Locate the cell with the specified text and output its (x, y) center coordinate. 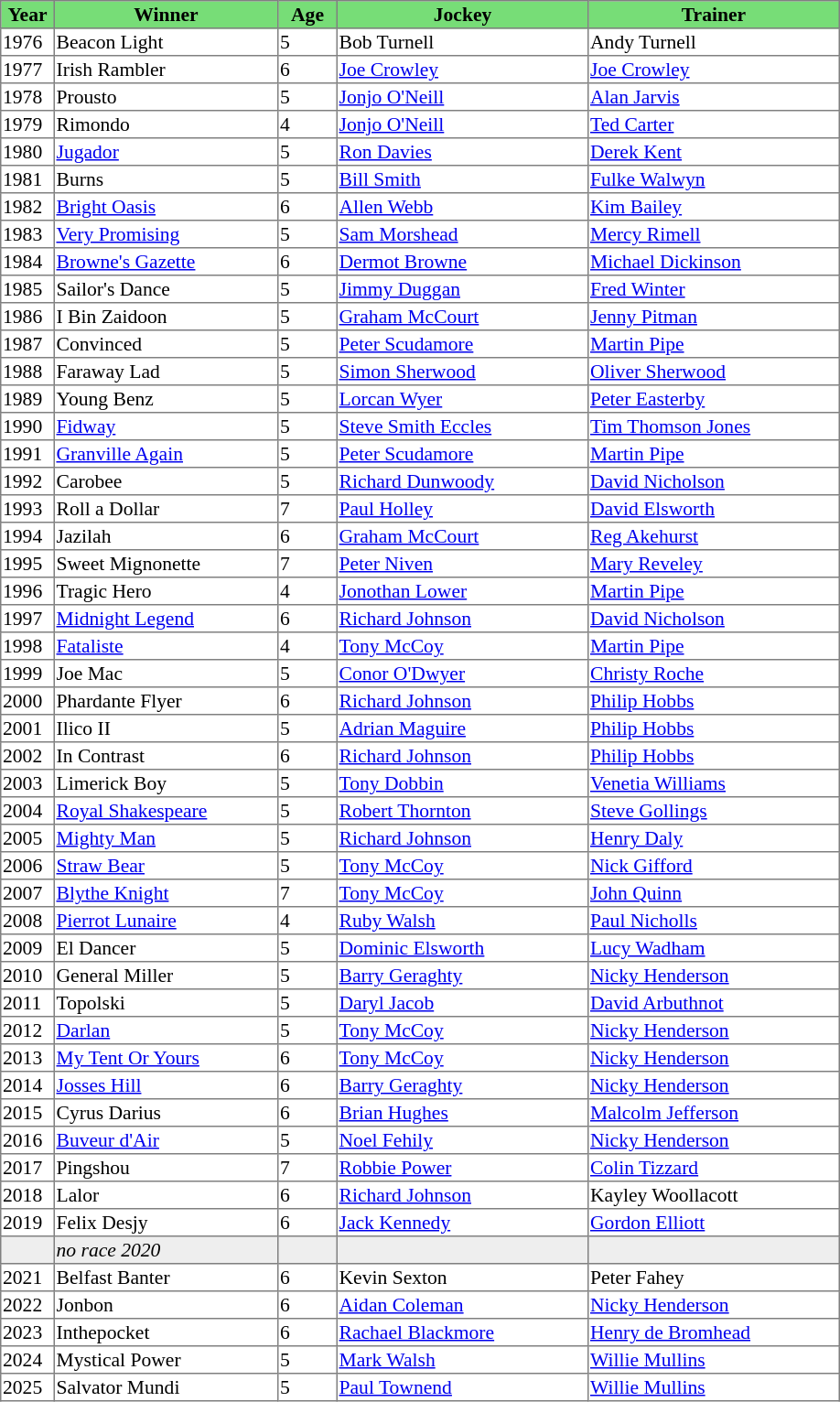
Cyrus Darius (166, 1113)
2007 (27, 893)
El Dancer (166, 948)
Pingshou (166, 1168)
Brian Hughes (462, 1113)
Mary Reveley (714, 564)
1996 (27, 591)
Bright Oasis (166, 207)
2012 (27, 1030)
Inthepocket (166, 1332)
2017 (27, 1168)
Ron Davies (462, 152)
1986 (27, 317)
Adrian Maguire (462, 728)
Sailor's Dance (166, 289)
Carobee (166, 481)
no race 2020 (166, 1250)
Winner (166, 15)
Prousto (166, 97)
Fred Winter (714, 289)
Paul Nicholls (714, 921)
David Elsworth (714, 509)
Browne's Gazette (166, 262)
I Bin Zaidoon (166, 317)
Trainer (714, 15)
Richard Dunwoody (462, 481)
Venetia Williams (714, 783)
Jack Kennedy (462, 1223)
Jazilah (166, 536)
Belfast Banter (166, 1278)
Allen Webb (462, 207)
1992 (27, 481)
2019 (27, 1223)
1991 (27, 454)
Paul Townend (462, 1387)
Sam Morshead (462, 234)
Fataliste (166, 646)
Rachael Blackmore (462, 1332)
1997 (27, 619)
Oliver Sherwood (714, 372)
Michael Dickinson (714, 262)
Phardante Flyer (166, 701)
1987 (27, 344)
Simon Sherwood (462, 372)
Tragic Hero (166, 591)
Kevin Sexton (462, 1278)
Mercy Rimell (714, 234)
Peter Niven (462, 564)
Peter Fahey (714, 1278)
1985 (27, 289)
Josses Hill (166, 1085)
Very Promising (166, 234)
2021 (27, 1278)
1999 (27, 674)
2018 (27, 1195)
Mighty Man (166, 838)
Kim Bailey (714, 207)
1994 (27, 536)
General Miller (166, 976)
Tim Thomson Jones (714, 426)
Sweet Mignonette (166, 564)
Christy Roche (714, 674)
1976 (27, 42)
Ruby Walsh (462, 921)
Granville Again (166, 454)
Jugador (166, 152)
1998 (27, 646)
Age (307, 15)
Jockey (462, 15)
Limerick Boy (166, 783)
Ted Carter (714, 124)
2009 (27, 948)
Andy Turnell (714, 42)
Joe Mac (166, 674)
Salvator Mundi (166, 1387)
2014 (27, 1085)
2011 (27, 1003)
2013 (27, 1058)
Mystical Power (166, 1360)
2010 (27, 976)
Bill Smith (462, 179)
Malcolm Jefferson (714, 1113)
1988 (27, 372)
John Quinn (714, 893)
Convinced (166, 344)
Tony Dobbin (462, 783)
Henry de Bromhead (714, 1332)
1981 (27, 179)
Royal Shakespeare (166, 811)
Rimondo (166, 124)
1990 (27, 426)
Felix Desjy (166, 1223)
Blythe Knight (166, 893)
Dominic Elsworth (462, 948)
David Arbuthnot (714, 1003)
Paul Holley (462, 509)
1984 (27, 262)
Aidan Coleman (462, 1305)
Beacon Light (166, 42)
1983 (27, 234)
Gordon Elliott (714, 1223)
Mark Walsh (462, 1360)
Lorcan Wyer (462, 399)
Buveur d'Air (166, 1140)
2022 (27, 1305)
1979 (27, 124)
Dermot Browne (462, 262)
Midnight Legend (166, 619)
Steve Gollings (714, 811)
Robert Thornton (462, 811)
Topolski (166, 1003)
2004 (27, 811)
Bob Turnell (462, 42)
Burns (166, 179)
2006 (27, 866)
Henry Daly (714, 838)
Ilico II (166, 728)
2025 (27, 1387)
Kayley Woollacott (714, 1195)
Colin Tizzard (714, 1168)
Jenny Pitman (714, 317)
Conor O'Dwyer (462, 674)
2000 (27, 701)
2002 (27, 756)
1995 (27, 564)
1978 (27, 97)
2005 (27, 838)
In Contrast (166, 756)
Daryl Jacob (462, 1003)
2008 (27, 921)
1993 (27, 509)
1982 (27, 207)
Roll a Dollar (166, 509)
Jonbon (166, 1305)
1977 (27, 70)
Pierrot Lunaire (166, 921)
Steve Smith Eccles (462, 426)
Fidway (166, 426)
2024 (27, 1360)
Reg Akehurst (714, 536)
Robbie Power (462, 1168)
2001 (27, 728)
2003 (27, 783)
Irish Rambler (166, 70)
2016 (27, 1140)
1980 (27, 152)
Nick Gifford (714, 866)
Year (27, 15)
Darlan (166, 1030)
Lalor (166, 1195)
Jimmy Duggan (462, 289)
2015 (27, 1113)
Jonothan Lower (462, 591)
Faraway Lad (166, 372)
1989 (27, 399)
Alan Jarvis (714, 97)
Peter Easterby (714, 399)
2023 (27, 1332)
Young Benz (166, 399)
Derek Kent (714, 152)
Noel Fehily (462, 1140)
Lucy Wadham (714, 948)
My Tent Or Yours (166, 1058)
Straw Bear (166, 866)
Fulke Walwyn (714, 179)
